Search for the cell housing the specified text and yield its [x, y] center coordinate. 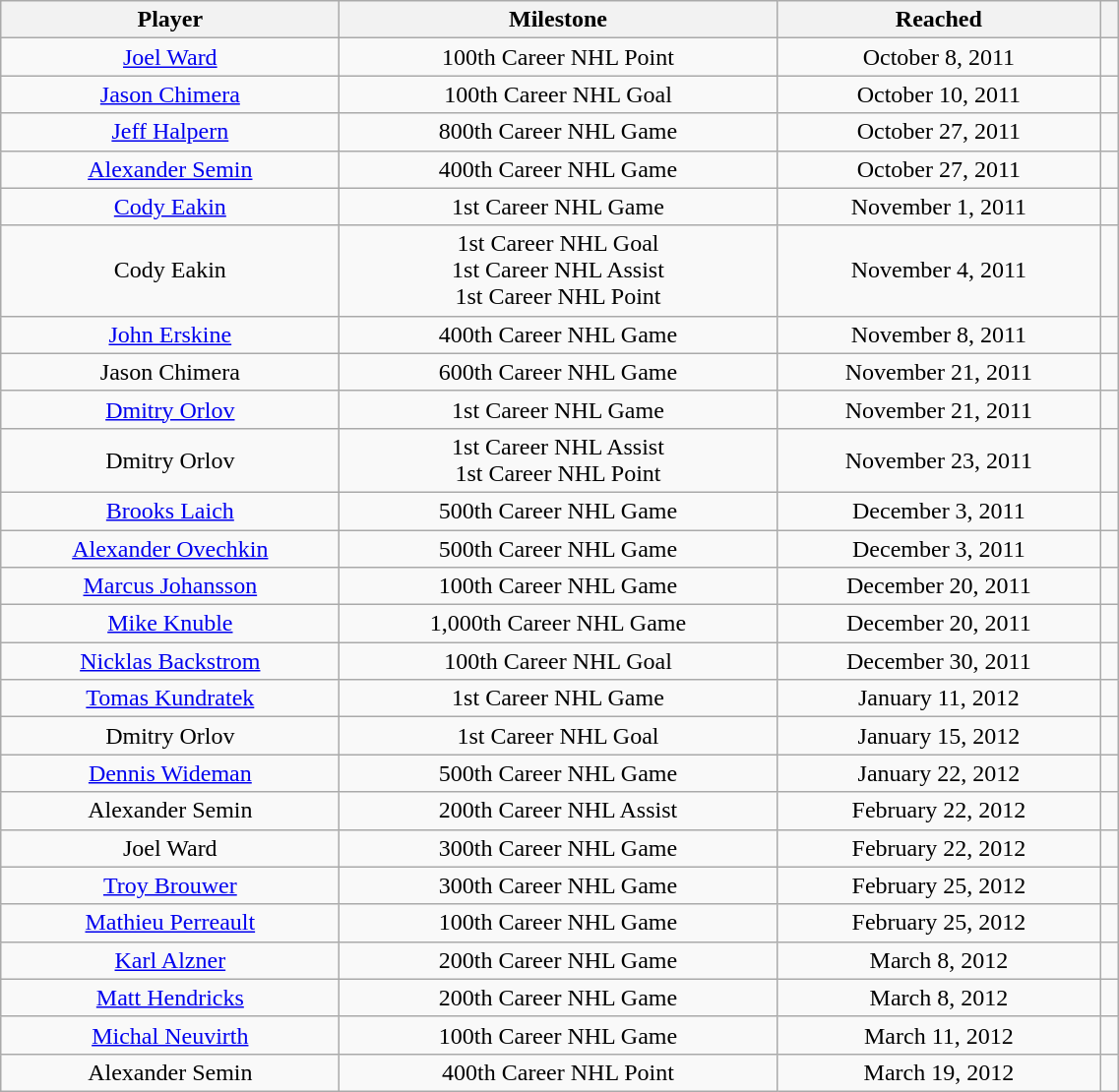
Brooks Laich [170, 511]
800th Career NHL Game [558, 132]
400th Career NHL Point [558, 1072]
October 8, 2011 [939, 57]
Mathieu Perreault [170, 923]
November 4, 2011 [939, 271]
1st Career NHL Assist1st Career NHL Point [558, 460]
100th Career NHL Point [558, 57]
March 19, 2012 [939, 1072]
Tomas Kundratek [170, 698]
1st Career NHL Goal [558, 736]
October 10, 2011 [939, 94]
November 23, 2011 [939, 460]
Reached [939, 20]
Player [170, 20]
November 8, 2011 [939, 334]
Nicklas Backstrom [170, 661]
Alexander Ovechkin [170, 548]
John Erskine [170, 334]
Jeff Halpern [170, 132]
Michal Neuvirth [170, 1035]
January 15, 2012 [939, 736]
1st Career NHL Goal1st Career NHL Assist1st Career NHL Point [558, 271]
1,000th Career NHL Game [558, 624]
Milestone [558, 20]
Dennis Wideman [170, 773]
Mike Knuble [170, 624]
Karl Alzner [170, 960]
January 22, 2012 [939, 773]
November 1, 2011 [939, 207]
January 11, 2012 [939, 698]
Matt Hendricks [170, 998]
December 30, 2011 [939, 661]
200th Career NHL Assist [558, 811]
Marcus Johansson [170, 586]
March 11, 2012 [939, 1035]
Troy Brouwer [170, 885]
600th Career NHL Game [558, 372]
